Search for the cell housing the specified text and yield its (x, y) center coordinate. 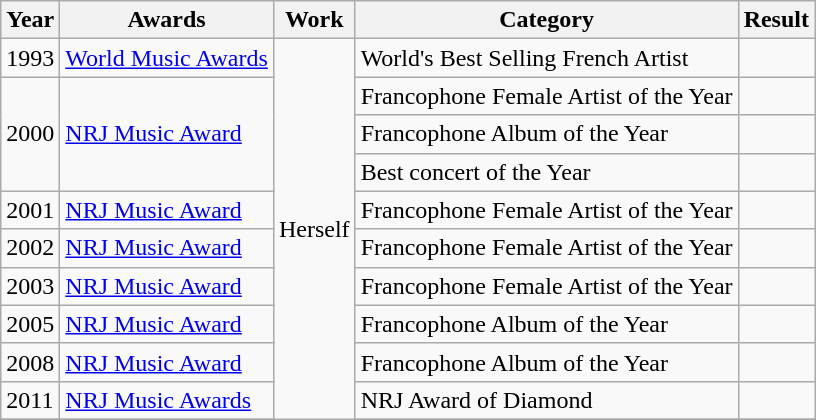
2008 (30, 362)
Category (546, 20)
Result (776, 20)
2005 (30, 324)
Work (314, 20)
NRJ Award of Diamond (546, 400)
Herself (314, 230)
2011 (30, 400)
2003 (30, 286)
World Music Awards (167, 58)
NRJ Music Awards (167, 400)
Best concert of the Year (546, 172)
2002 (30, 248)
Awards (167, 20)
1993 (30, 58)
Year (30, 20)
2001 (30, 210)
World's Best Selling French Artist (546, 58)
2000 (30, 134)
